Return the [X, Y] coordinate for the center point of the cell that contains the specified text.  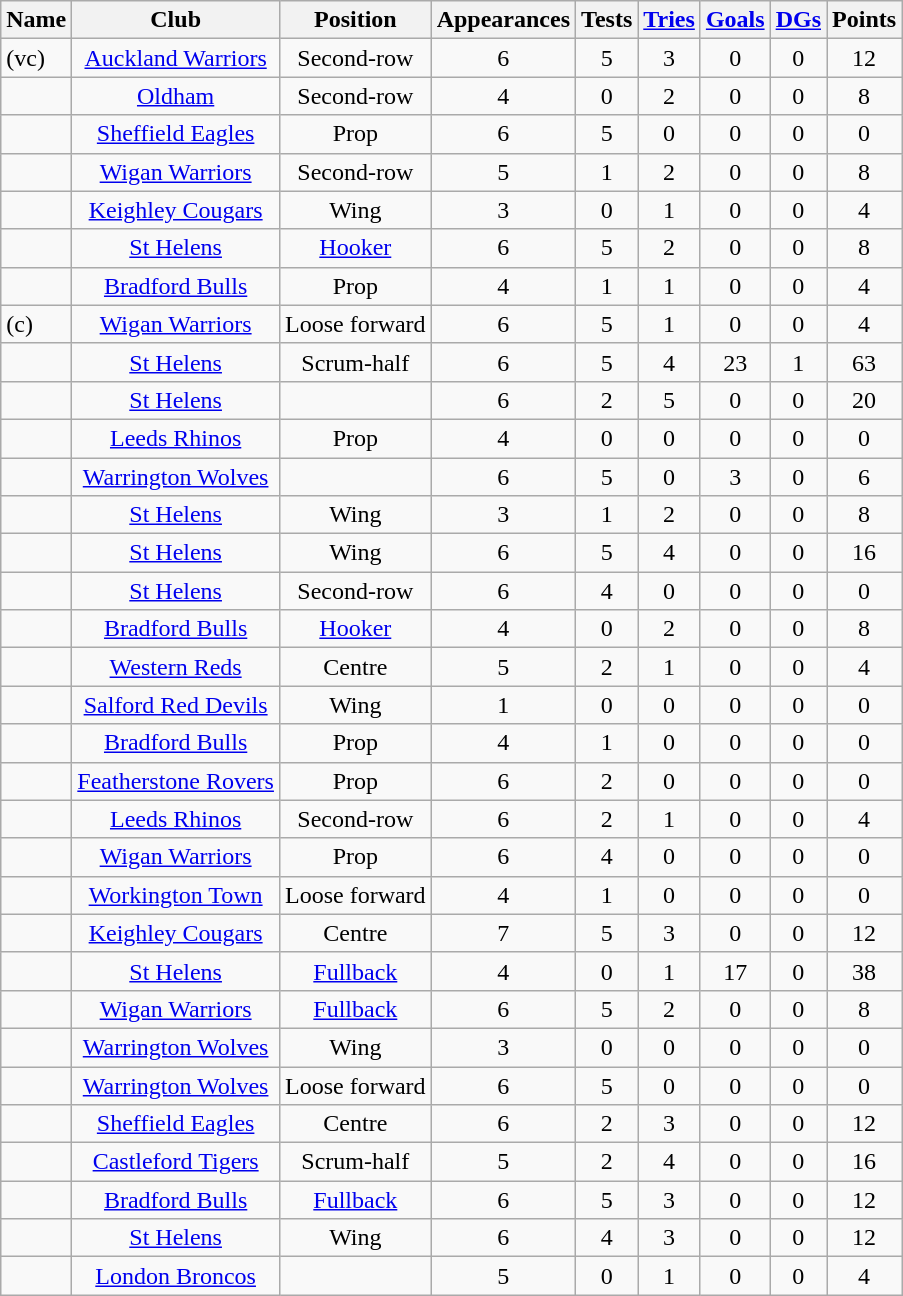
Points [864, 20]
Castleford Tigers [176, 1162]
Position [355, 20]
Auckland Warriors [176, 58]
17 [735, 971]
Salford Red Devils [176, 705]
20 [864, 400]
(vc) [36, 58]
Tries [670, 20]
(c) [36, 324]
23 [735, 362]
Name [36, 20]
Club [176, 20]
38 [864, 971]
63 [864, 362]
DGs [798, 20]
London Broncos [176, 1276]
Workington Town [176, 895]
Western Reds [176, 667]
Appearances [503, 20]
Goals [735, 20]
Tests [607, 20]
Featherstone Rovers [176, 781]
Oldham [176, 96]
7 [503, 933]
